Capture the cell that displays the provided text and extract its (x, y) central coordinate. 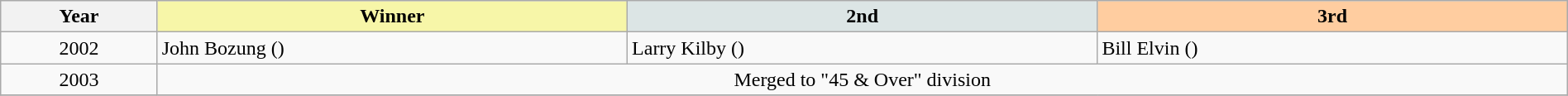
3rd (1332, 17)
2002 (79, 48)
Merged to "45 & Over" division (862, 79)
Year (79, 17)
Larry Kilby () (863, 48)
2nd (863, 17)
Winner (392, 17)
2003 (79, 79)
Bill Elvin () (1332, 48)
John Bozung () (392, 48)
